Locate the cell with the specified text and output its (x, y) center coordinate. 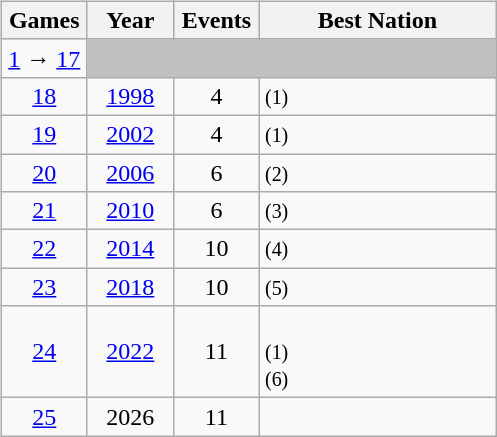
1998 (130, 96)
2010 (130, 211)
(1) (6) (377, 352)
25 (44, 417)
2002 (130, 134)
22 (44, 249)
(2) (377, 173)
Games (44, 20)
2018 (130, 287)
1 → 17 (44, 58)
23 (44, 287)
24 (44, 352)
(5) (377, 287)
(3) (377, 211)
18 (44, 96)
21 (44, 211)
Best Nation (377, 20)
20 (44, 173)
Year (130, 20)
2026 (130, 417)
(4) (377, 249)
2014 (130, 249)
2006 (130, 173)
19 (44, 134)
2022 (130, 352)
Events (216, 20)
